Detect which cell encompasses the target text, then output its (x, y) center coordinate. 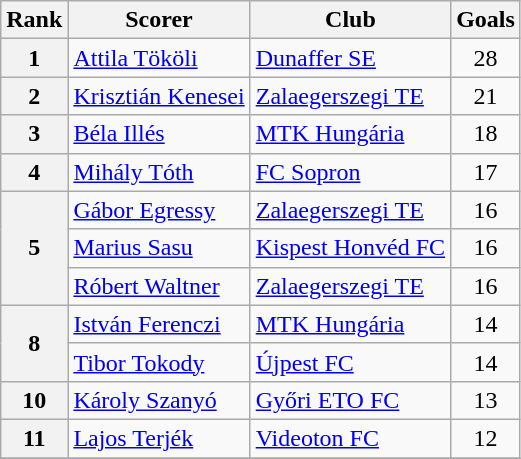
Dunaffer SE (350, 58)
Club (350, 20)
Győri ETO FC (350, 400)
Videoton FC (350, 438)
Attila Tököli (159, 58)
2 (34, 96)
Tibor Tokody (159, 362)
Mihály Tóth (159, 172)
3 (34, 134)
17 (486, 172)
Goals (486, 20)
11 (34, 438)
Lajos Terjék (159, 438)
FC Sopron (350, 172)
10 (34, 400)
Béla Illés (159, 134)
Kispest Honvéd FC (350, 248)
1 (34, 58)
Krisztián Kenesei (159, 96)
12 (486, 438)
Gábor Egressy (159, 210)
5 (34, 248)
4 (34, 172)
28 (486, 58)
Scorer (159, 20)
István Ferenczi (159, 324)
Marius Sasu (159, 248)
13 (486, 400)
Rank (34, 20)
Újpest FC (350, 362)
Róbert Waltner (159, 286)
Károly Szanyó (159, 400)
8 (34, 343)
18 (486, 134)
21 (486, 96)
